Determine the (x, y) coordinate at the center of the cell enclosing the given text.  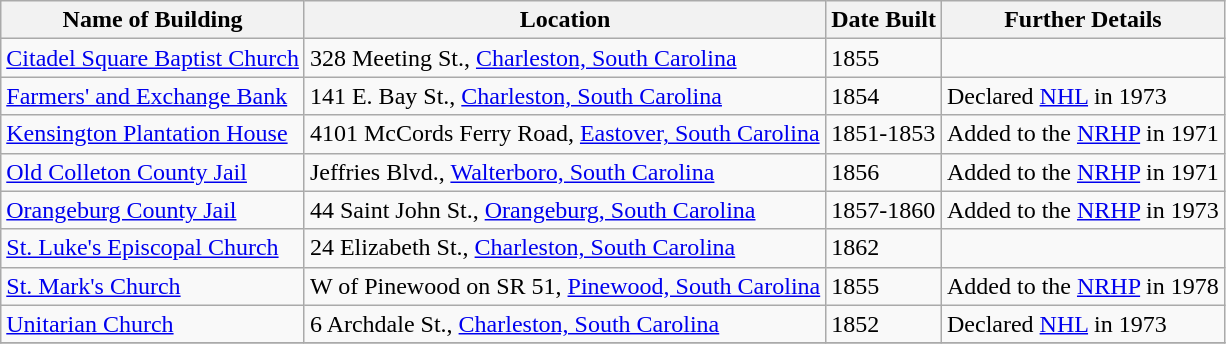
Orangeburg County Jail (153, 210)
6 Archdale St., Charleston, South Carolina (564, 324)
328 Meeting St., Charleston, South Carolina (564, 58)
4101 McCords Ferry Road, Eastover, South Carolina (564, 134)
44 Saint John St., Orangeburg, South Carolina (564, 210)
W of Pinewood on SR 51, Pinewood, South Carolina (564, 286)
Citadel Square Baptist Church (153, 58)
Farmers' and Exchange Bank (153, 96)
Old Colleton County Jail (153, 172)
Date Built (884, 20)
Jeffries Blvd., Walterboro, South Carolina (564, 172)
24 Elizabeth St., Charleston, South Carolina (564, 248)
1862 (884, 248)
Location (564, 20)
1857-1860 (884, 210)
Further Details (1082, 20)
Name of Building (153, 20)
Kensington Plantation House (153, 134)
Added to the NRHP in 1973 (1082, 210)
1856 (884, 172)
Unitarian Church (153, 324)
St. Mark's Church (153, 286)
1852 (884, 324)
Added to the NRHP in 1978 (1082, 286)
1854 (884, 96)
St. Luke's Episcopal Church (153, 248)
141 E. Bay St., Charleston, South Carolina (564, 96)
1851-1853 (884, 134)
